For the text-containing cell, return its midpoint in (X, Y) coordinate format. 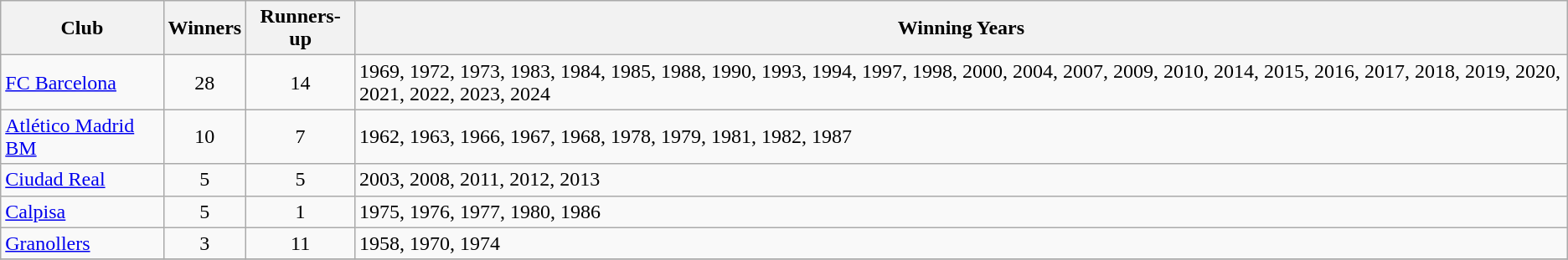
Runners-up (301, 28)
FC Barcelona (82, 82)
2003, 2008, 2011, 2012, 2013 (962, 180)
3 (204, 243)
28 (204, 82)
Atlético Madrid BM (82, 137)
1958, 1970, 1974 (962, 243)
10 (204, 137)
1975, 1976, 1977, 1980, 1986 (962, 212)
Winners (204, 28)
Ciudad Real (82, 180)
7 (301, 137)
1962, 1963, 1966, 1967, 1968, 1978, 1979, 1981, 1982, 1987 (962, 137)
14 (301, 82)
Granollers (82, 243)
11 (301, 243)
Club (82, 28)
1 (301, 212)
Calpisa (82, 212)
Winning Years (962, 28)
